Return the [X, Y] coordinate for the center point of the cell that contains the specified text.  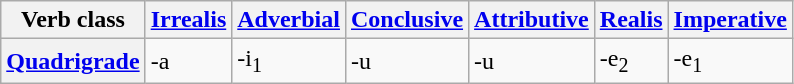
Conclusive [406, 20]
-e2 [631, 61]
-a [188, 61]
-e1 [730, 61]
Attributive [532, 20]
Adverbial [289, 20]
Verb class [73, 20]
Realis [631, 20]
Imperative [730, 20]
-i1 [289, 61]
Quadrigrade [73, 61]
Irrealis [188, 20]
